Extract the (x, y) coordinate from the center of the cell holding the provided text.  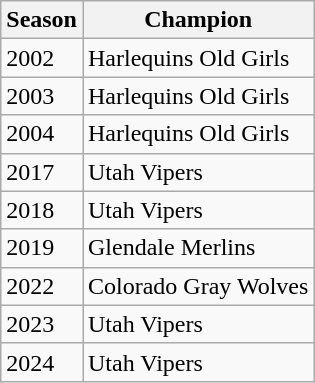
2017 (42, 172)
2019 (42, 248)
2002 (42, 58)
2022 (42, 286)
2023 (42, 324)
Glendale Merlins (198, 248)
Season (42, 20)
Champion (198, 20)
2024 (42, 362)
2003 (42, 96)
2018 (42, 210)
Colorado Gray Wolves (198, 286)
2004 (42, 134)
